For the text-containing cell, return its midpoint in [X, Y] coordinate format. 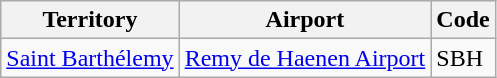
Remy de Haenen Airport [305, 58]
Saint Barthélemy [90, 58]
Code [463, 20]
Airport [305, 20]
Territory [90, 20]
SBH [463, 58]
